Capture the cell that displays the provided text and extract its (X, Y) central coordinate. 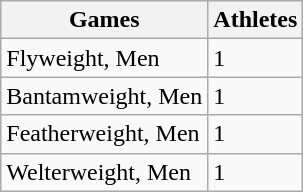
Welterweight, Men (104, 172)
Featherweight, Men (104, 134)
Bantamweight, Men (104, 96)
Flyweight, Men (104, 58)
Games (104, 20)
Athletes (256, 20)
